For the text-containing cell, return its midpoint in [X, Y] coordinate format. 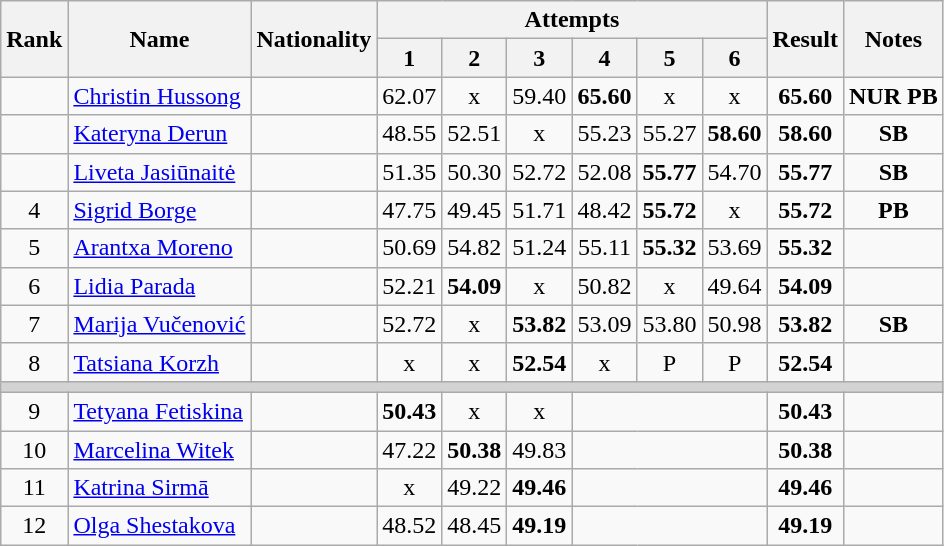
51.35 [410, 172]
49.64 [734, 286]
Attempts [572, 20]
Sigrid Borge [160, 210]
54.82 [474, 248]
49.45 [474, 210]
Name [160, 39]
50.82 [604, 286]
Liveta Jasiūnaitė [160, 172]
1 [410, 58]
59.40 [540, 96]
3 [540, 58]
8 [34, 362]
52.21 [410, 286]
55.23 [604, 134]
48.55 [410, 134]
Christin Hussong [160, 96]
50.30 [474, 172]
49.83 [540, 449]
53.09 [604, 324]
47.75 [410, 210]
Tetyana Fetiskina [160, 411]
51.24 [540, 248]
Notes [893, 39]
7 [34, 324]
48.42 [604, 210]
Result [805, 39]
2 [474, 58]
11 [34, 488]
53.80 [670, 324]
Lidia Parada [160, 286]
PB [893, 210]
9 [34, 411]
10 [34, 449]
Katrina Sirmā [160, 488]
50.98 [734, 324]
Rank [34, 39]
NUR PB [893, 96]
Marija Vučenović [160, 324]
62.07 [410, 96]
50.69 [410, 248]
53.69 [734, 248]
Marcelina Witek [160, 449]
54.70 [734, 172]
Kateryna Derun [160, 134]
52.08 [604, 172]
Olga Shestakova [160, 526]
Nationality [314, 39]
Tatsiana Korzh [160, 362]
55.27 [670, 134]
Arantxa Moreno [160, 248]
12 [34, 526]
52.51 [474, 134]
48.52 [410, 526]
51.71 [540, 210]
48.45 [474, 526]
55.11 [604, 248]
47.22 [410, 449]
49.22 [474, 488]
